Scan for the cell matching the given text and deliver its [X, Y] coordinate at center. 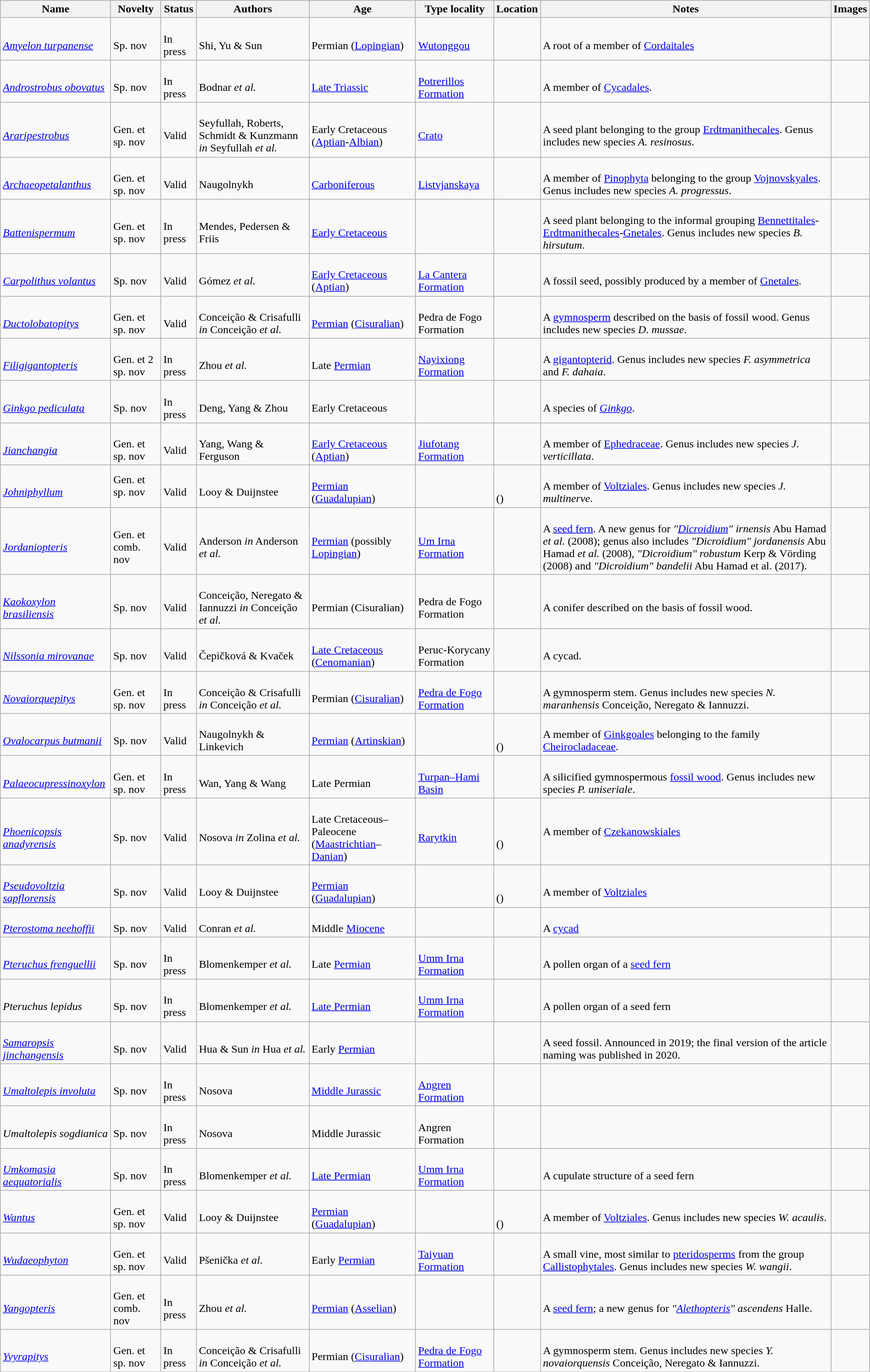
Listvjanskaya [455, 178]
Potrerillos Formation [455, 81]
Jordaniopteris [56, 541]
Notes [686, 9]
Naugolnykh & Linkevich [253, 735]
Umaltolepis involuta [56, 1085]
Novelty [136, 9]
Location [517, 9]
Čepičková & Kvaček [253, 650]
Seyfullah, Roberts, Schmidt & Kunzmann in Seyfullah et al. [253, 129]
Um Irna Formation [455, 541]
A member of Pinophyta belonging to the group Vojnovskyales. Genus includes new species A. progressus. [686, 178]
Crato [455, 129]
Permian (Lopingian) [362, 39]
Araripestrobus [56, 129]
A silicified gymnospermous fossil wood. Genus includes new species P. uniseriale. [686, 777]
Umkomasia aequatorialis [56, 1169]
A gymnosperm stem. Genus includes new species Y. novaiorquensis Conceição, Neregato & Iannuzzi. [686, 1351]
Age [362, 9]
A gymnosperm described on the basis of fossil wood. Genus includes new species D. mussae. [686, 317]
A gymnosperm stem. Genus includes new species N. maranhensis Conceição, Neregato & Iannuzzi. [686, 692]
Battenispermum [56, 227]
A member of Voltziales [686, 886]
A member of Ginkgoales belonging to the family Cheirocladaceae. [686, 735]
Yang, Wang & Ferguson [253, 444]
Authors [253, 9]
A member of Ephedraceae. Genus includes new species J. verticillata. [686, 444]
Middle Miocene [362, 922]
Ovalocarpus butmanii [56, 735]
Permian (possibly Lopingian) [362, 541]
Palaeocupressinoxylon [56, 777]
Early Cretaceous (Aptian-Albian) [362, 129]
Pšenička et al. [253, 1254]
Wudaeophyton [56, 1254]
A member of Voltziales. Genus includes new species W. acaulis. [686, 1211]
Late Triassic [362, 81]
Jianchangia [56, 444]
A member of Cycadales. [686, 81]
A species of Ginkgo. [686, 402]
A conifer described on the basis of fossil wood. [686, 602]
A seed fossil. Announced in 2019; the final version of the article naming was published in 2020. [686, 1043]
Permian (Asselian) [362, 1302]
A small vine, most similar to pteridosperms from the group Callistophytales. Genus includes new species W. wangii. [686, 1254]
Umaltolepis sogdianica [56, 1127]
A gigantopterid. Genus includes new species F. asymmetrica and F. dahaia. [686, 359]
Status [179, 9]
Gómez et al. [253, 275]
Carboniferous [362, 178]
Deng, Yang & Zhou [253, 402]
A cupulate structure of a seed fern [686, 1169]
Images [850, 9]
Amyelon turpanense [56, 39]
A member of Voltziales. Genus includes new species J. multinerve. [686, 486]
Mendes, Pedersen & Friis [253, 227]
Pteruchus frenguellii [56, 958]
Pteruchus lepidus [56, 1000]
A fossil seed, possibly produced by a member of Gnetales. [686, 275]
Wan, Yang & Wang [253, 777]
Wantus [56, 1211]
Shi, Yu & Sun [253, 39]
Ginkgo pediculata [56, 402]
A root of a member of Cordaitales [686, 39]
Anderson in Anderson et al. [253, 541]
Yangopteris [56, 1302]
Peruc-Korycany Formation [455, 650]
Pterostoma neehoffii [56, 922]
Conceição, Neregato & Iannuzzi in Conceição et al. [253, 602]
Rarytkin [455, 831]
Novaiorquepitys [56, 692]
Permian (Artinskian) [362, 735]
A member of Czekanowskiales [686, 831]
A seed fern; a new genus for "Alethopteris" ascendens Halle. [686, 1302]
Phoenicopsis anadyrensis [56, 831]
A cycad. [686, 650]
Gen. et 2 sp. nov [136, 359]
Archaeopetalanthus [56, 178]
Late Cretaceous–Paleocene (Maastrichtian–Danian) [362, 831]
A seed plant belonging to the group Erdtmanithecales. Genus includes new species A. resinosus. [686, 129]
Kaokoxylon brasiliensis [56, 602]
Hua & Sun in Hua et al. [253, 1043]
Nosova in Zolina et al. [253, 831]
Androstrobus obovatus [56, 81]
Type locality [455, 9]
Taiyuan Formation [455, 1254]
Ductolobatopitys [56, 317]
A cycad [686, 922]
Nayixiong Formation [455, 359]
Jiufotang Formation [455, 444]
Turpan–Hami Basin [455, 777]
Pseudovoltzia sapflorensis [56, 886]
Samaropsis jinchangensis [56, 1043]
Conran et al. [253, 922]
Wutonggou [455, 39]
Naugolnykh [253, 178]
Late Cretaceous (Cenomanian) [362, 650]
Nilssonia mirovanae [56, 650]
Carpolithus volantus [56, 275]
La Cantera Formation [455, 275]
A seed plant belonging to the informal grouping Bennettitales-Erdtmanithecales-Gnetales. Genus includes new species B. hirsutum. [686, 227]
Name [56, 9]
Filigigantopteris [56, 359]
Johniphyllum [56, 486]
Bodnar et al. [253, 81]
Yvyrapitys [56, 1351]
